Locate the cell with the specified text and output its [x, y] center coordinate. 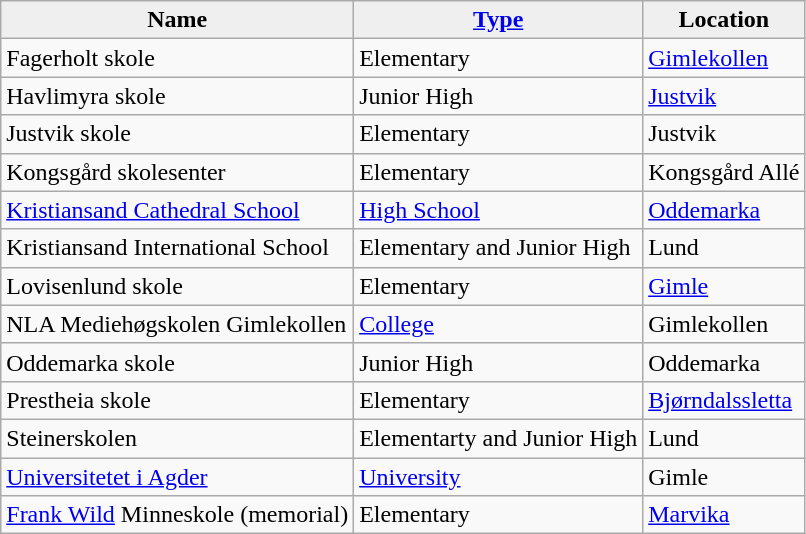
Havlimyra skole [178, 96]
Type [498, 20]
Oddemarka skole [178, 362]
Name [178, 20]
Bjørndalssletta [724, 400]
Kristiansand Cathedral School [178, 210]
Elementarty and Junior High [498, 438]
Kristiansand International School [178, 248]
Elementary and Junior High [498, 248]
Kongsgård Allé [724, 172]
Marvika [724, 515]
Universitetet i Agder [178, 477]
NLA Mediehøgskolen Gimlekollen [178, 324]
University [498, 477]
High School [498, 210]
Lovisenlund skole [178, 286]
College [498, 324]
Steinerskolen [178, 438]
Justvik skole [178, 134]
Kongsgård skolesenter [178, 172]
Fagerholt skole [178, 58]
Prestheia skole [178, 400]
Frank Wild Minneskole (memorial) [178, 515]
Location [724, 20]
